Capture the cell that displays the provided text and extract its [x, y] central coordinate. 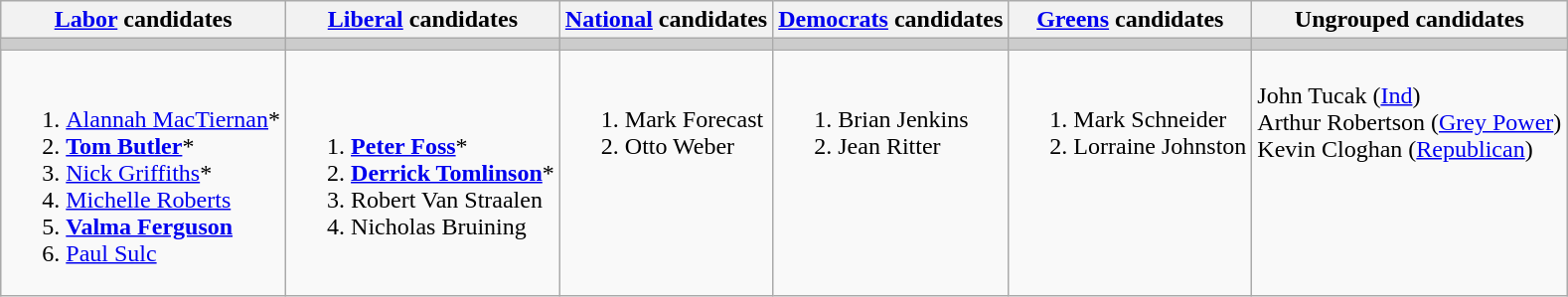
Mark ForecastOtto Weber [666, 173]
Ungrouped candidates [1409, 20]
Liberal candidates [423, 20]
Democrats candidates [890, 20]
National candidates [666, 20]
Alannah MacTiernan*Tom Butler*Nick Griffiths*Michelle RobertsValma FergusonPaul Sulc [143, 173]
Mark SchneiderLorraine Johnston [1131, 173]
John Tucak (Ind) Arthur Robertson (Grey Power) Kevin Cloghan (Republican) [1409, 173]
Peter Foss*Derrick Tomlinson*Robert Van StraalenNicholas Bruining [423, 173]
Greens candidates [1131, 20]
Labor candidates [143, 20]
Brian JenkinsJean Ritter [890, 173]
